Identify which cell holds the provided text, then report its (x, y) central coordinate. 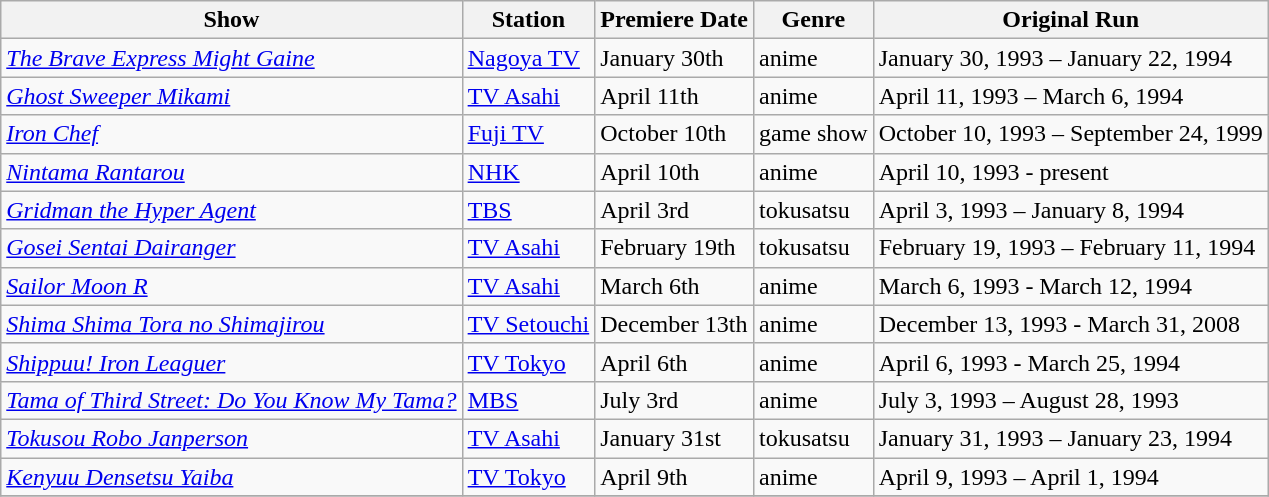
Ghost Sweeper Mikami (232, 96)
April 3rd (674, 210)
October 10, 1993 – September 24, 1999 (1070, 134)
March 6, 1993 - March 12, 1994 (1070, 286)
Genre (813, 20)
Tokusou Robo Janperson (232, 438)
Nagoya TV (528, 58)
April 11, 1993 – March 6, 1994 (1070, 96)
July 3rd (674, 400)
February 19, 1993 – February 11, 1994 (1070, 248)
MBS (528, 400)
April 9th (674, 477)
Fuji TV (528, 134)
TBS (528, 210)
April 11th (674, 96)
Tama of Third Street: Do You Know My Tama? (232, 400)
April 9, 1993 – April 1, 1994 (1070, 477)
Show (232, 20)
Gridman the Hyper Agent (232, 210)
January 30, 1993 – January 22, 1994 (1070, 58)
April 6, 1993 - March 25, 1994 (1070, 362)
Premiere Date (674, 20)
February 19th (674, 248)
April 3, 1993 – January 8, 1994 (1070, 210)
game show (813, 134)
April 10th (674, 172)
January 30th (674, 58)
October 10th (674, 134)
July 3, 1993 – August 28, 1993 (1070, 400)
Shippuu! Iron Leaguer (232, 362)
April 10, 1993 - present (1070, 172)
December 13, 1993 - March 31, 2008 (1070, 324)
Original Run (1070, 20)
Iron Chef (232, 134)
The Brave Express Might Gaine (232, 58)
December 13th (674, 324)
January 31, 1993 – January 23, 1994 (1070, 438)
January 31st (674, 438)
Sailor Moon R (232, 286)
Kenyuu Densetsu Yaiba (232, 477)
Shima Shima Tora no Shimajirou (232, 324)
NHK (528, 172)
Gosei Sentai Dairanger (232, 248)
Station (528, 20)
April 6th (674, 362)
March 6th (674, 286)
Nintama Rantarou (232, 172)
TV Setouchi (528, 324)
